Provide the (x, y) coordinate of the cell's center where the given text is located.  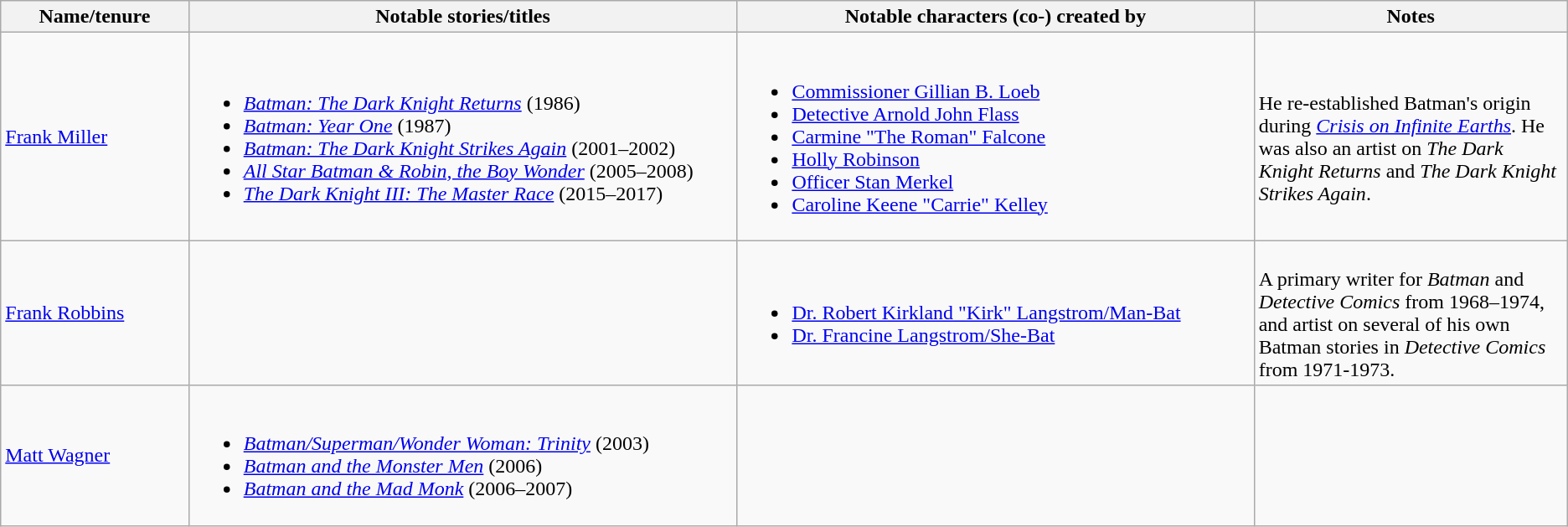
Commissioner Gillian B. LoebDetective Arnold John FlassCarmine "The Roman" FalconeHolly RobinsonOfficer Stan MerkelCaroline Keene "Carrie" Kelley (995, 137)
Dr. Robert Kirkland "Kirk" Langstrom/Man-BatDr. Francine Langstrom/She-Bat (995, 313)
Name/tenure (95, 17)
Matt Wagner (95, 456)
Batman/Superman/Wonder Woman: Trinity (2003)Batman and the Monster Men (2006)Batman and the Mad Monk (2006–2007) (462, 456)
Notes (1411, 17)
Notable stories/titles (462, 17)
Notable characters (co-) created by (995, 17)
Frank Miller (95, 137)
A primary writer for Batman and Detective Comics from 1968–1974, and artist on several of his own Batman stories in Detective Comics from 1971-1973. (1411, 313)
Frank Robbins (95, 313)
